Return [x, y] of the center of cell containing provided text 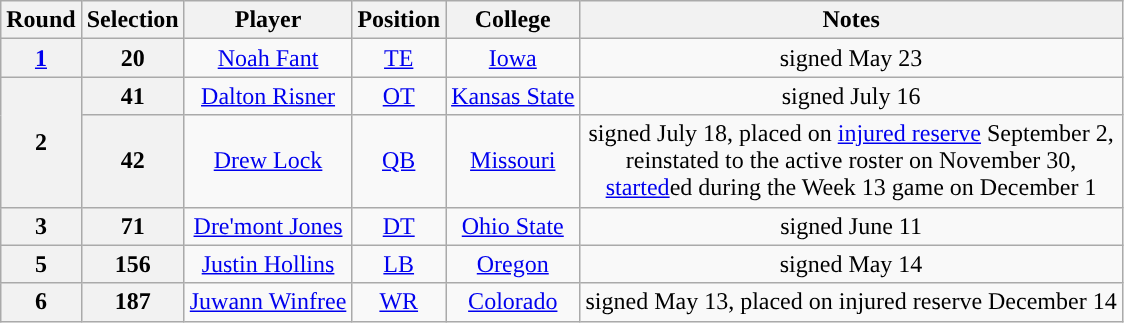
College [513, 20]
Selection [132, 20]
signed July 16 [851, 96]
71 [132, 226]
signed May 13, placed on injured reserve December 14 [851, 302]
WR [399, 302]
187 [132, 302]
QB [399, 161]
Position [399, 20]
Noah Fant [268, 58]
Colorado [513, 302]
5 [41, 264]
signed July 18, placed on injured reserve September 2,reinstated to the active roster on November 30,starteded during the Week 13 game on December 1 [851, 161]
41 [132, 96]
Missouri [513, 161]
Round [41, 20]
signed June 11 [851, 226]
Kansas State [513, 96]
signed May 14 [851, 264]
Ohio State [513, 226]
42 [132, 161]
Player [268, 20]
Notes [851, 20]
OT [399, 96]
Oregon [513, 264]
Juwann Winfree [268, 302]
Dalton Risner [268, 96]
Iowa [513, 58]
20 [132, 58]
Justin Hollins [268, 264]
6 [41, 302]
3 [41, 226]
2 [41, 142]
Drew Lock [268, 161]
Dre'mont Jones [268, 226]
LB [399, 264]
1 [41, 58]
156 [132, 264]
TE [399, 58]
signed May 23 [851, 58]
DT [399, 226]
